Detect which cell encompasses the target text, then output its (x, y) center coordinate. 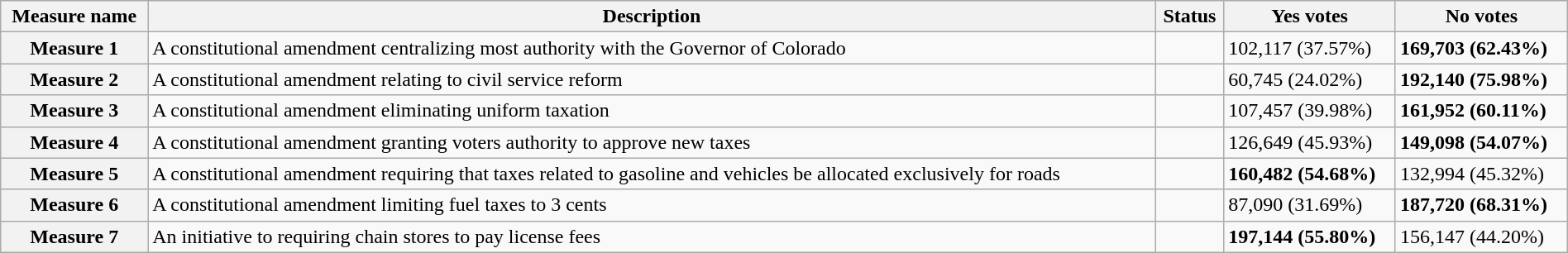
160,482 (54.68%) (1310, 174)
126,649 (45.93%) (1310, 142)
Measure 3 (74, 111)
149,098 (54.07%) (1481, 142)
187,720 (68.31%) (1481, 205)
60,745 (24.02%) (1310, 79)
Measure name (74, 17)
Status (1189, 17)
102,117 (37.57%) (1310, 48)
Measure 2 (74, 79)
161,952 (60.11%) (1481, 111)
156,147 (44.20%) (1481, 236)
Measure 5 (74, 174)
Measure 1 (74, 48)
A constitutional amendment eliminating uniform taxation (652, 111)
Yes votes (1310, 17)
132,994 (45.32%) (1481, 174)
A constitutional amendment granting voters authority to approve new taxes (652, 142)
No votes (1481, 17)
197,144 (55.80%) (1310, 236)
107,457 (39.98%) (1310, 111)
A constitutional amendment centralizing most authority with the Governor of Colorado (652, 48)
192,140 (75.98%) (1481, 79)
Measure 6 (74, 205)
Description (652, 17)
A constitutional amendment limiting fuel taxes to 3 cents (652, 205)
Measure 7 (74, 236)
A constitutional amendment relating to civil service reform (652, 79)
Measure 4 (74, 142)
An initiative to requiring chain stores to pay license fees (652, 236)
87,090 (31.69%) (1310, 205)
A constitutional amendment requiring that taxes related to gasoline and vehicles be allocated exclusively for roads (652, 174)
169,703 (62.43%) (1481, 48)
